Determine the (x, y) coordinate at the center of the cell enclosing the given text.  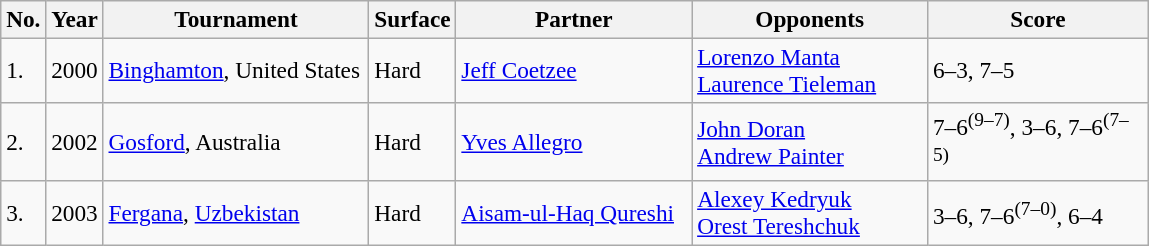
3. (24, 212)
Lorenzo Manta Laurence Tieleman (810, 70)
6–3, 7–5 (1038, 70)
2003 (74, 212)
7–6(9–7), 3–6, 7–6(7–5) (1038, 142)
No. (24, 19)
2. (24, 142)
Binghamton, United States (236, 70)
1. (24, 70)
Gosford, Australia (236, 142)
Fergana, Uzbekistan (236, 212)
Score (1038, 19)
Surface (412, 19)
2002 (74, 142)
2000 (74, 70)
Aisam-ul-Haq Qureshi (574, 212)
3–6, 7–6(7–0), 6–4 (1038, 212)
Alexey Kedryuk Orest Tereshchuk (810, 212)
Year (74, 19)
Jeff Coetzee (574, 70)
John Doran Andrew Painter (810, 142)
Partner (574, 19)
Tournament (236, 19)
Yves Allegro (574, 142)
Opponents (810, 19)
